Pinpoint the cell where the given text exists, returning its [X, Y] midpoint coordinate. 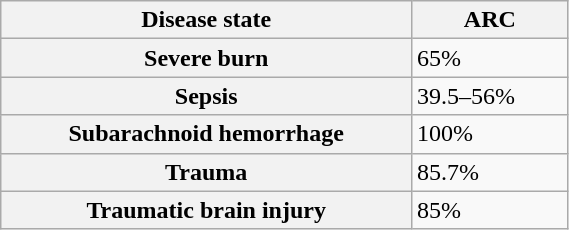
ARC [490, 20]
Sepsis [206, 96]
Traumatic brain injury [206, 210]
85.7% [490, 172]
100% [490, 134]
Trauma [206, 172]
Severe burn [206, 58]
Disease state [206, 20]
Subarachnoid hemorrhage [206, 134]
85% [490, 210]
39.5–56% [490, 96]
65% [490, 58]
